Scan for the cell matching the given text and deliver its [x, y] coordinate at center. 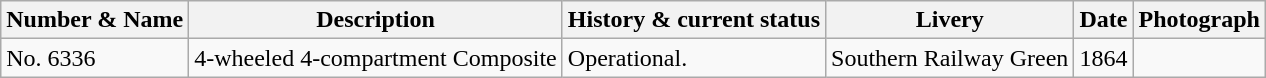
Date [1104, 20]
1864 [1104, 58]
Photograph [1199, 20]
Livery [950, 20]
Number & Name [95, 20]
Description [376, 20]
4-wheeled 4-compartment Composite [376, 58]
Southern Railway Green [950, 58]
No. 6336 [95, 58]
Operational. [694, 58]
History & current status [694, 20]
